Find where the given text appears and provide that cell's center as (x, y) coordinate. 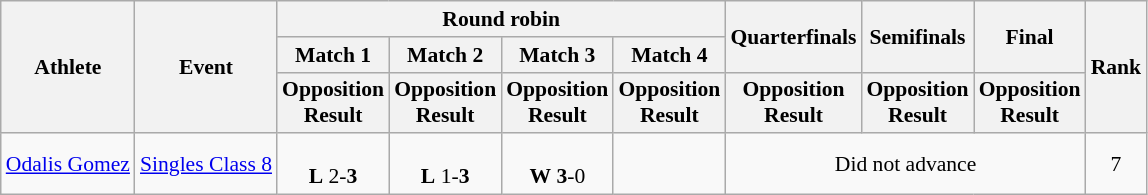
Match 1 (333, 55)
Singles Class 8 (206, 164)
Semifinals (917, 36)
Athlete (68, 67)
Match 2 (445, 55)
W 3-0 (557, 164)
Match 3 (557, 55)
Did not advance (905, 164)
7 (1116, 164)
Quarterfinals (793, 36)
Round robin (501, 19)
Rank (1116, 67)
Odalis Gomez (68, 164)
Final (1030, 36)
Match 4 (669, 55)
L 1-3 (445, 164)
Event (206, 67)
L 2-3 (333, 164)
